Detect which cell encompasses the target text, then output its (X, Y) center coordinate. 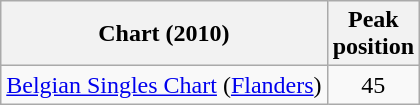
45 (373, 85)
Belgian Singles Chart (Flanders) (164, 85)
Peakposition (373, 34)
Chart (2010) (164, 34)
